Scan for the cell matching the given text and deliver its (X, Y) coordinate at center. 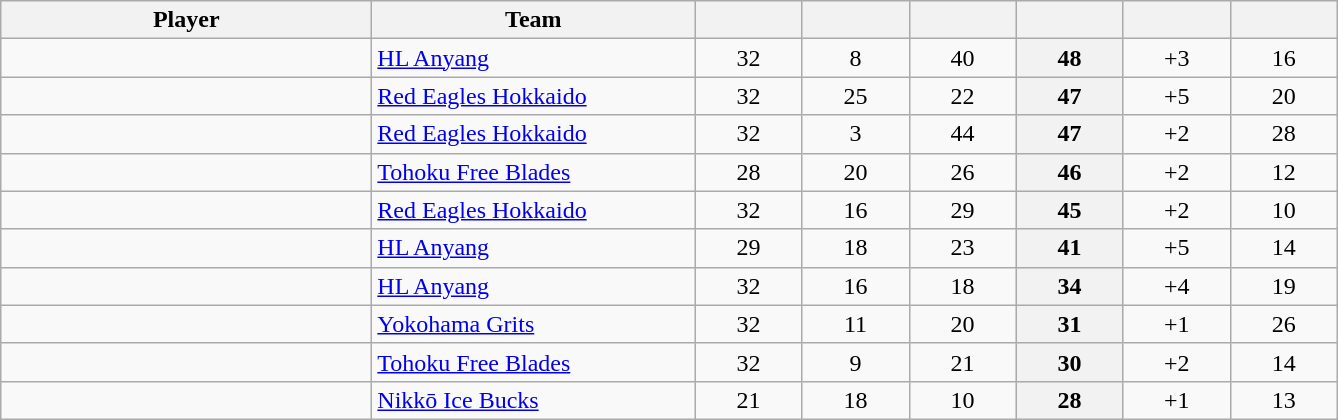
31 (1070, 324)
41 (1070, 248)
25 (856, 96)
22 (962, 96)
23 (962, 248)
11 (856, 324)
45 (1070, 210)
+4 (1176, 286)
30 (1070, 362)
+3 (1176, 58)
Yokohama Grits (534, 324)
40 (962, 58)
Player (186, 20)
13 (1284, 400)
3 (856, 134)
46 (1070, 172)
12 (1284, 172)
Team (534, 20)
8 (856, 58)
Nikkō Ice Bucks (534, 400)
48 (1070, 58)
19 (1284, 286)
9 (856, 362)
44 (962, 134)
34 (1070, 286)
